Identify which cell holds the provided text, then report its (x, y) central coordinate. 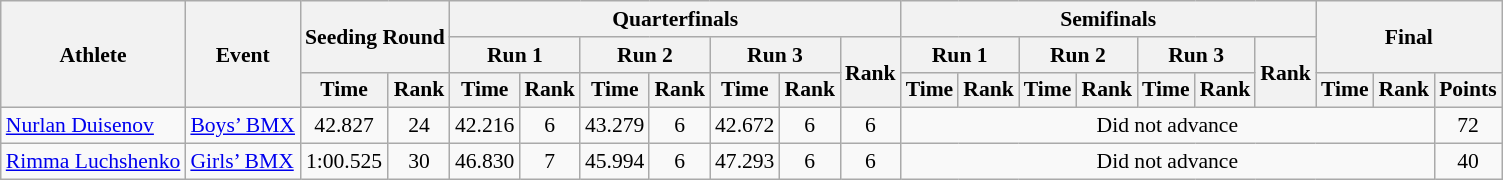
45.994 (614, 162)
Event (242, 54)
1:00.525 (344, 162)
47.293 (744, 162)
46.830 (484, 162)
Rimma Luchshenko (94, 162)
Semifinals (1108, 19)
Quarterfinals (676, 19)
43.279 (614, 126)
Athlete (94, 54)
Girls’ BMX (242, 162)
40 (1468, 162)
Boys’ BMX (242, 126)
Final (1409, 36)
Nurlan Duisenov (94, 126)
42.216 (484, 126)
42.827 (344, 126)
Points (1468, 90)
24 (419, 126)
30 (419, 162)
42.672 (744, 126)
Seeding Round (375, 36)
7 (550, 162)
72 (1468, 126)
